Return the (X, Y) coordinate for the center point of the cell that contains the specified text.  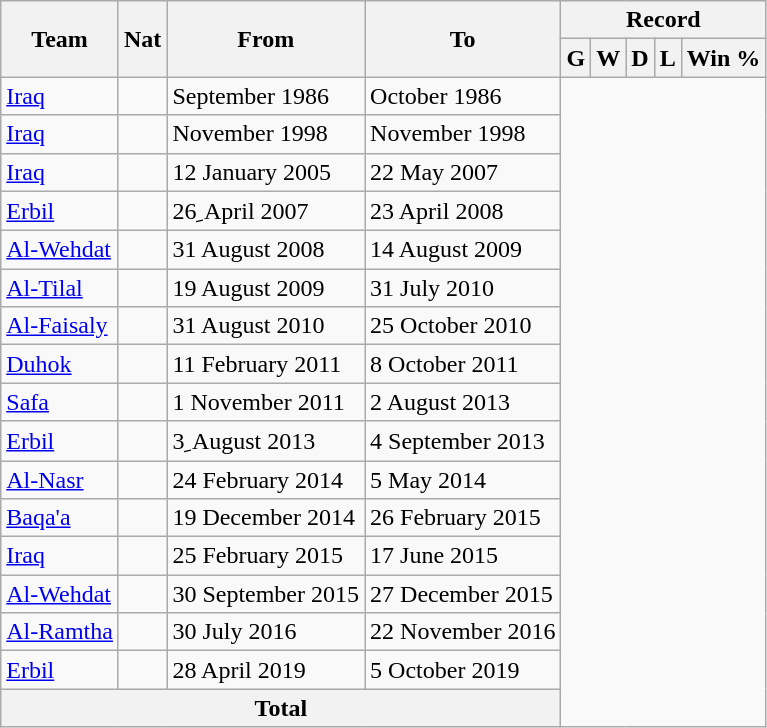
Nat (142, 39)
27 December 2015 (463, 594)
3 ِAugust 2013 (266, 441)
26 ِApril 2007 (266, 211)
Safa (60, 402)
4 September 2013 (463, 441)
Baqa'a (60, 518)
Al-Nasr (60, 479)
17 June 2015 (463, 556)
24 February 2014 (266, 479)
22 May 2007 (463, 172)
31 August 2008 (266, 250)
September 1986 (266, 96)
19 August 2009 (266, 288)
28 April 2019 (266, 670)
8 October 2011 (463, 364)
5 May 2014 (463, 479)
11 February 2011 (266, 364)
31 August 2010 (266, 326)
1 November 2011 (266, 402)
W (608, 58)
L (668, 58)
14 August 2009 (463, 250)
From (266, 39)
31 July 2010 (463, 288)
D (640, 58)
Al-Ramtha (60, 632)
19 December 2014 (266, 518)
Al-Tilal (60, 288)
Duhok (60, 364)
5 October 2019 (463, 670)
12 January 2005 (266, 172)
25 February 2015 (266, 556)
30 July 2016 (266, 632)
2 August 2013 (463, 402)
25 October 2010 (463, 326)
Record (664, 20)
Total (281, 708)
30 September 2015 (266, 594)
Win % (724, 58)
October 1986 (463, 96)
Al-Faisaly (60, 326)
To (463, 39)
G (576, 58)
Team (60, 39)
22 November 2016 (463, 632)
23 April 2008 (463, 211)
26 February 2015 (463, 518)
